Detect which cell encompasses the target text, then output its [x, y] center coordinate. 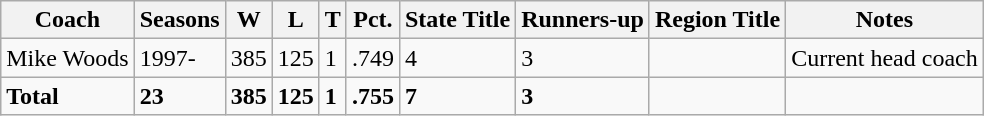
23 [180, 96]
Runners-up [583, 20]
L [296, 20]
.755 [372, 96]
.749 [372, 58]
Total [68, 96]
Mike Woods [68, 58]
State Title [457, 20]
4 [457, 58]
Current head coach [885, 58]
Notes [885, 20]
Region Title [717, 20]
7 [457, 96]
1997- [180, 58]
Coach [68, 20]
T [332, 20]
Seasons [180, 20]
W [248, 20]
Pct. [372, 20]
